Pinpoint the cell where the given text exists, returning its [X, Y] midpoint coordinate. 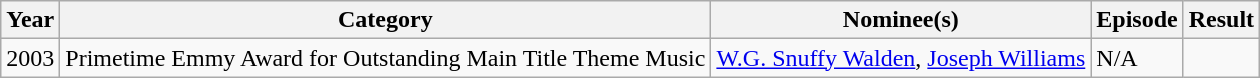
2003 [30, 58]
Primetime Emmy Award for Outstanding Main Title Theme Music [386, 58]
Result [1221, 20]
Nominee(s) [901, 20]
N/A [1137, 58]
Category [386, 20]
Year [30, 20]
Episode [1137, 20]
W.G. Snuffy Walden, Joseph Williams [901, 58]
